Identify which cell holds the provided text, then report its [X, Y] central coordinate. 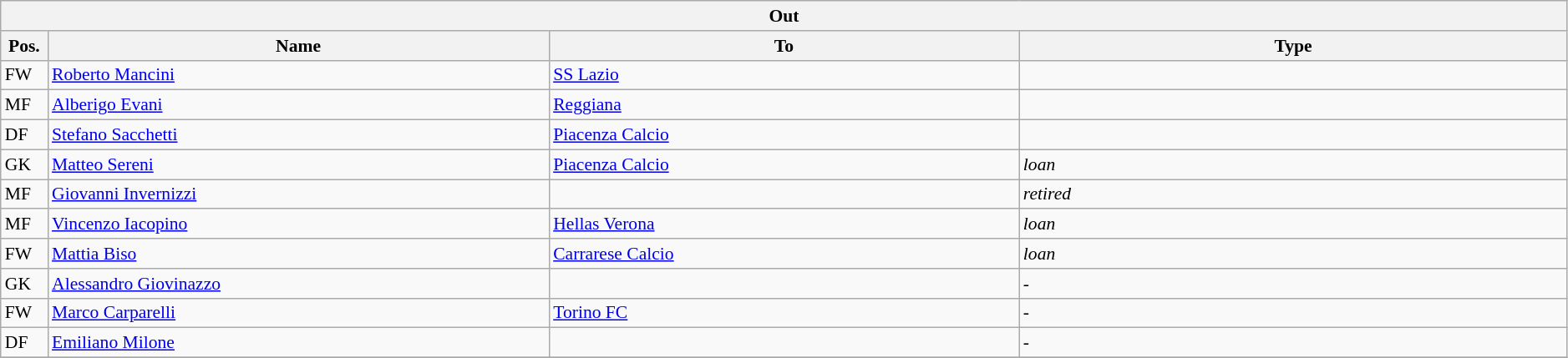
Hellas Verona [784, 224]
To [784, 46]
Pos. [24, 46]
Giovanni Invernizzi [298, 194]
Stefano Sacchetti [298, 135]
Reggiana [784, 105]
Torino FC [784, 313]
Vincenzo Iacopino [298, 224]
Alberigo Evani [298, 105]
SS Lazio [784, 75]
Out [784, 16]
Carrarese Calcio [784, 254]
Marco Carparelli [298, 313]
Roberto Mancini [298, 75]
Matteo Sereni [298, 164]
retired [1293, 194]
Alessandro Giovinazzo [298, 284]
Emiliano Milone [298, 343]
Mattia Biso [298, 254]
Name [298, 46]
Type [1293, 46]
